Pinpoint the cell where the given text exists, returning its (X, Y) midpoint coordinate. 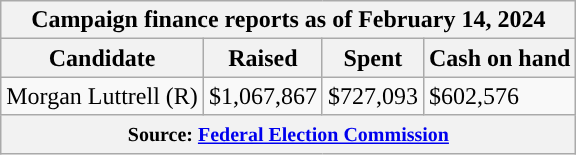
$602,576 (499, 96)
$727,093 (372, 96)
Cash on hand (499, 58)
Source: Federal Election Commission (288, 134)
$1,067,867 (262, 96)
Raised (262, 58)
Spent (372, 58)
Morgan Luttrell (R) (102, 96)
Candidate (102, 58)
Campaign finance reports as of February 14, 2024 (288, 20)
